Identify which cell holds the provided text, then report its [X, Y] central coordinate. 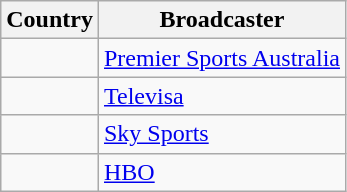
Broadcaster [222, 20]
Televisa [222, 96]
HBO [222, 172]
Sky Sports [222, 134]
Premier Sports Australia [222, 58]
Country [50, 20]
